Pinpoint the cell where the given text exists, returning its [X, Y] midpoint coordinate. 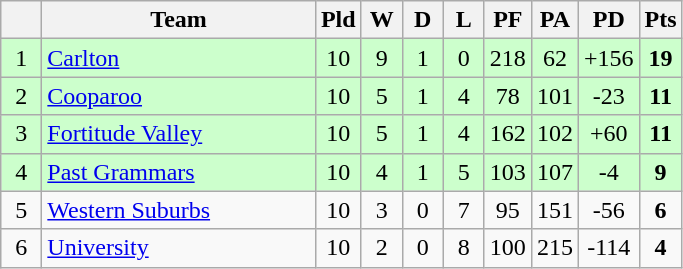
Pld [338, 20]
151 [554, 210]
+60 [608, 134]
162 [508, 134]
107 [554, 172]
-23 [608, 96]
Past Grammars [179, 172]
Western Suburbs [179, 210]
Carlton [179, 58]
Pts [660, 20]
W [382, 20]
95 [508, 210]
University [179, 248]
Fortitude Valley [179, 134]
D [422, 20]
101 [554, 96]
L [464, 20]
103 [508, 172]
102 [554, 134]
78 [508, 96]
-4 [608, 172]
100 [508, 248]
218 [508, 58]
62 [554, 58]
-56 [608, 210]
215 [554, 248]
8 [464, 248]
-114 [608, 248]
19 [660, 58]
Team [179, 20]
7 [464, 210]
+156 [608, 58]
PD [608, 20]
Cooparoo [179, 96]
PF [508, 20]
PA [554, 20]
